Identify which cell holds the provided text, then report its (X, Y) central coordinate. 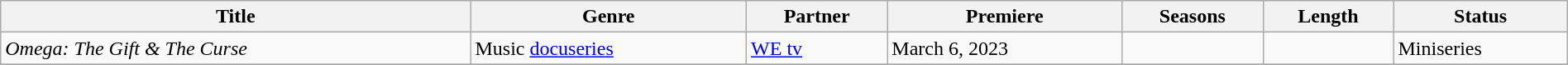
Seasons (1193, 17)
Partner (817, 17)
WE tv (817, 48)
Music docuseries (609, 48)
Premiere (1005, 17)
March 6, 2023 (1005, 48)
Omega: The Gift & The Curse (236, 48)
Title (236, 17)
Length (1328, 17)
Miniseries (1480, 48)
Status (1480, 17)
Genre (609, 17)
